Find where the given text appears and provide that cell's center as (x, y) coordinate. 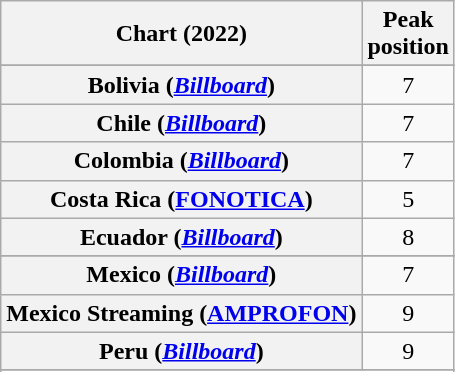
8 (408, 237)
Peru (Billboard) (182, 351)
Costa Rica (FONOTICA) (182, 199)
Peakposition (408, 34)
Chart (2022) (182, 34)
Mexico (Billboard) (182, 275)
Mexico Streaming (AMPROFON) (182, 313)
Ecuador (Billboard) (182, 237)
5 (408, 199)
Colombia (Billboard) (182, 161)
Bolivia (Billboard) (182, 85)
Chile (Billboard) (182, 123)
